Return the [x, y] coordinate for the center point of the cell that contains the specified text.  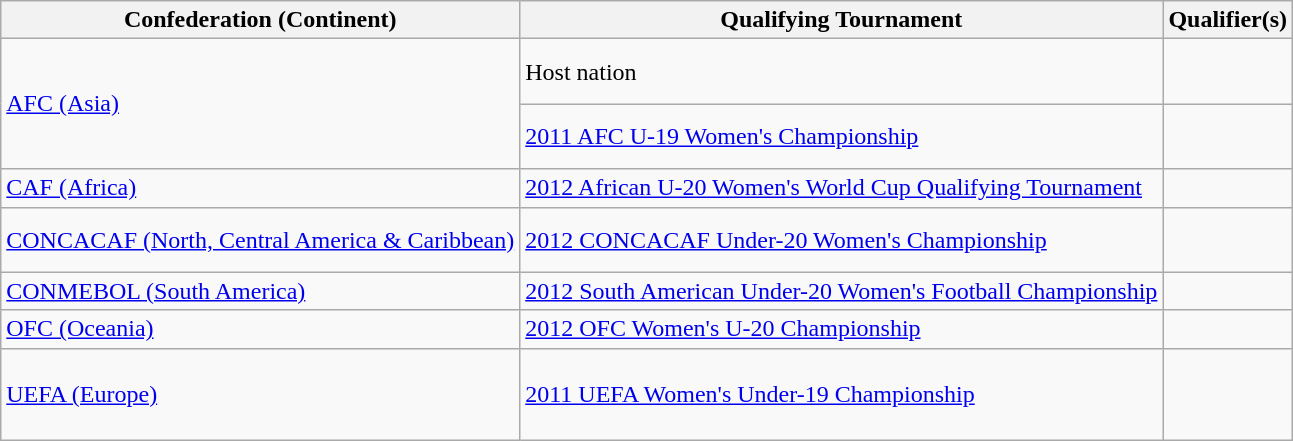
Confederation (Continent) [260, 20]
2012 South American Under-20 Women's Football Championship [842, 291]
Host nation [842, 72]
2011 UEFA Women's Under-19 Championship [842, 394]
2012 African U-20 Women's World Cup Qualifying Tournament [842, 188]
Qualifier(s) [1228, 20]
2012 OFC Women's U-20 Championship [842, 329]
CONMEBOL (South America) [260, 291]
AFC (Asia) [260, 104]
OFC (Oceania) [260, 329]
CONCACAF (North, Central America & Caribbean) [260, 240]
CAF (Africa) [260, 188]
Qualifying Tournament [842, 20]
UEFA (Europe) [260, 394]
2011 AFC U-19 Women's Championship [842, 136]
2012 CONCACAF Under-20 Women's Championship [842, 240]
